Search for the cell housing the specified text and yield its [X, Y] center coordinate. 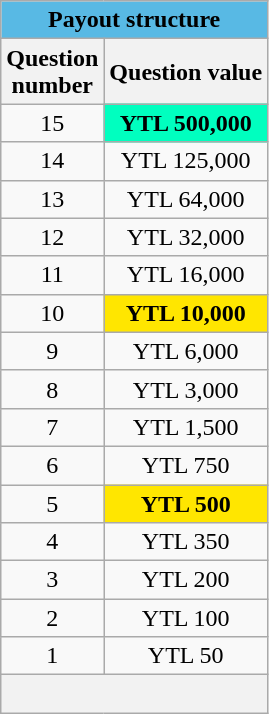
YTL 64,000 [186, 199]
4 [52, 542]
8 [52, 389]
13 [52, 199]
YTL 1,500 [186, 427]
YTL 500,000 [186, 123]
YTL 200 [186, 580]
YTL 125,000 [186, 161]
1 [52, 656]
YTL 350 [186, 542]
14 [52, 161]
YTL 500 [186, 503]
6 [52, 465]
2 [52, 618]
12 [52, 237]
YTL 32,000 [186, 237]
Payout structure [134, 20]
10 [52, 313]
3 [52, 580]
9 [52, 351]
YTL 100 [186, 618]
Question value [186, 72]
11 [52, 275]
YTL 50 [186, 656]
YTL 10,000 [186, 313]
Questionnumber [52, 72]
YTL 750 [186, 465]
7 [52, 427]
YTL 16,000 [186, 275]
YTL 3,000 [186, 389]
YTL 6,000 [186, 351]
15 [52, 123]
5 [52, 503]
